Determine the (X, Y) coordinate at the center of the cell enclosing the given text.  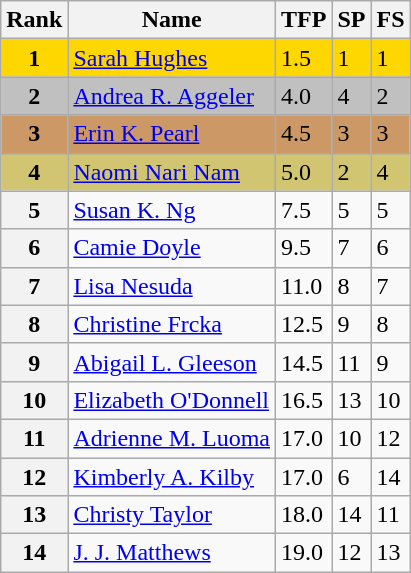
Christy Taylor (172, 515)
Adrienne M. Luoma (172, 438)
4.0 (304, 96)
Christine Frcka (172, 324)
7.5 (304, 210)
12.5 (304, 324)
SP (352, 20)
9.5 (304, 248)
TFP (304, 20)
Andrea R. Aggeler (172, 96)
11.0 (304, 286)
Rank (34, 20)
5.0 (304, 172)
Name (172, 20)
J. J. Matthews (172, 553)
16.5 (304, 400)
Elizabeth O'Donnell (172, 400)
18.0 (304, 515)
Erin K. Pearl (172, 134)
4.5 (304, 134)
Camie Doyle (172, 248)
Sarah Hughes (172, 58)
1.5 (304, 58)
Kimberly A. Kilby (172, 477)
Lisa Nesuda (172, 286)
14.5 (304, 362)
Abigail L. Gleeson (172, 362)
FS (390, 20)
19.0 (304, 553)
Naomi Nari Nam (172, 172)
Susan K. Ng (172, 210)
